Locate the cell with the specified text and output its [x, y] center coordinate. 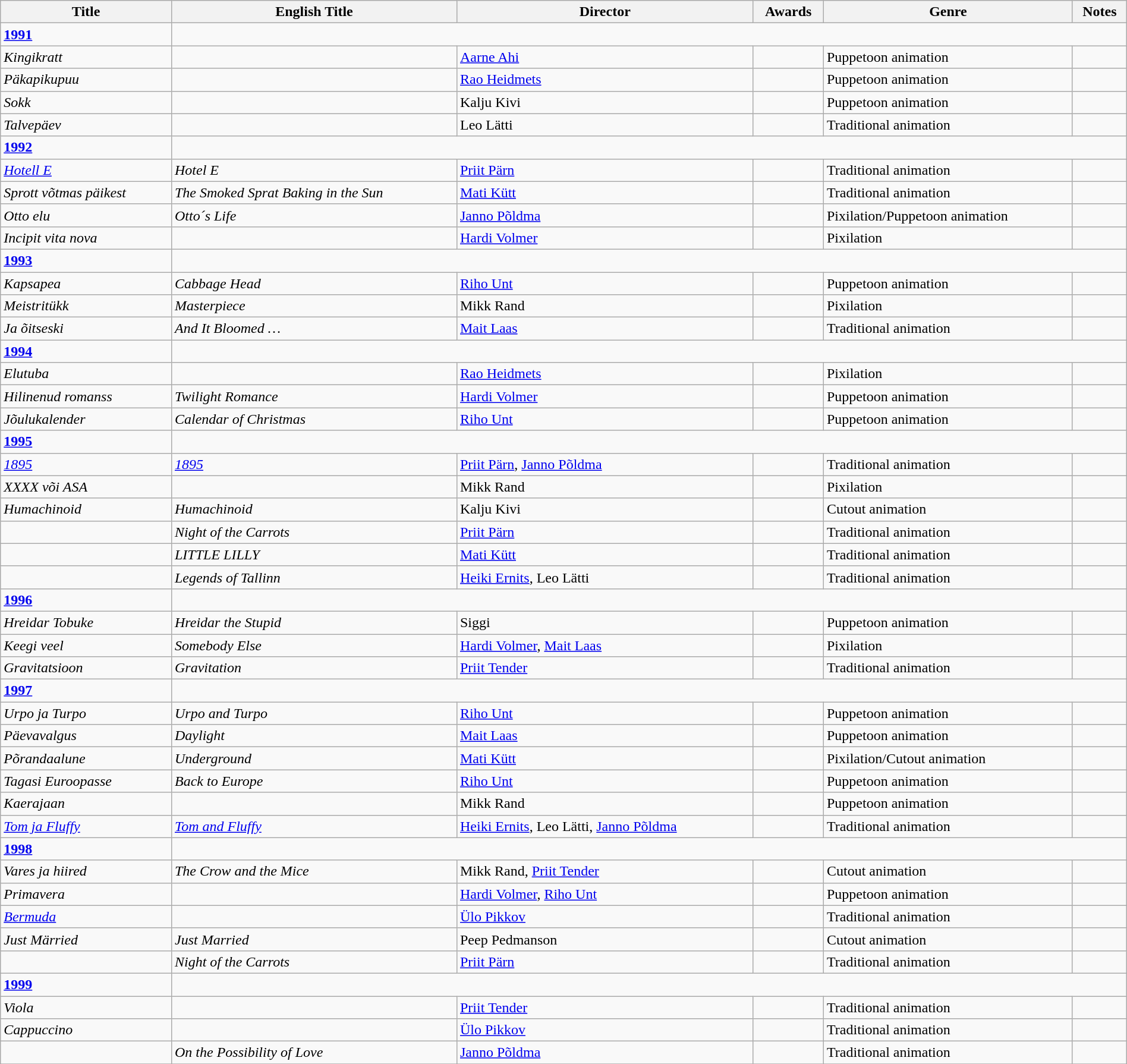
Kingikratt [86, 57]
Elutuba [86, 374]
Peep Pedmanson [605, 939]
Otto´s Life [314, 215]
Somebody Else [314, 645]
1992 [86, 147]
Päevavalgus [86, 736]
Pixilation/Cutout animation [947, 758]
1991 [86, 34]
1994 [86, 351]
Sokk [86, 102]
Hreidar the Stupid [314, 622]
Hotell E [86, 170]
Just Märried [86, 939]
Bermuda [86, 917]
Calendar of Christmas [314, 419]
Primavera [86, 894]
Meistritükk [86, 306]
Mikk Rand, Priit Tender [605, 871]
XXXX või ASA [86, 487]
Päkapikupuu [86, 80]
Gravitatsioon [86, 668]
Kapsapea [86, 284]
Genre [947, 12]
Masterpiece [314, 306]
Director [605, 12]
Hardi Volmer, Mait Laas [605, 645]
Legends of Tallinn [314, 577]
1996 [86, 600]
Ja õitseski [86, 329]
Priit Pärn, Janno Põldma [605, 464]
Heiki Ernits, Leo Lätti [605, 577]
Aarne Ahi [605, 57]
Hardi Volmer, Riho Unt [605, 894]
Leo Lätti [605, 125]
Hotel E [314, 170]
LITTLE LILLY [314, 555]
Talvepäev [86, 125]
Hilinenud romanss [86, 396]
Cappuccino [86, 1030]
Kaerajaan [86, 804]
Urpo ja Turpo [86, 713]
1997 [86, 691]
Twilight Romance [314, 396]
Hreidar Tobuke [86, 622]
Põrandaalune [86, 758]
English Title [314, 12]
The Crow and the Mice [314, 871]
Urpo and Turpo [314, 713]
1993 [86, 260]
The Smoked Sprat Baking in the Sun [314, 193]
Cabbage Head [314, 284]
Just Married [314, 939]
Incipit vita nova [86, 238]
1995 [86, 442]
Back to Europe [314, 781]
Sprott võtmas päikest [86, 193]
Tom and Fluffy [314, 826]
Tom ja Fluffy [86, 826]
Jõulukalender [86, 419]
And It Bloomed … [314, 329]
Gravitation [314, 668]
On the Possibility of Love [314, 1053]
Title [86, 12]
Awards [788, 12]
1999 [86, 984]
Vares ja hiired [86, 871]
Pixilation/Puppetoon animation [947, 215]
Viola [86, 1008]
Keegi veel [86, 645]
Heiki Ernits, Leo Lätti, Janno Põldma [605, 826]
Otto elu [86, 215]
Daylight [314, 736]
Tagasi Euroopasse [86, 781]
Siggi [605, 622]
Underground [314, 758]
Notes [1100, 12]
1998 [86, 849]
